Return (X, Y) of the center of cell containing provided text 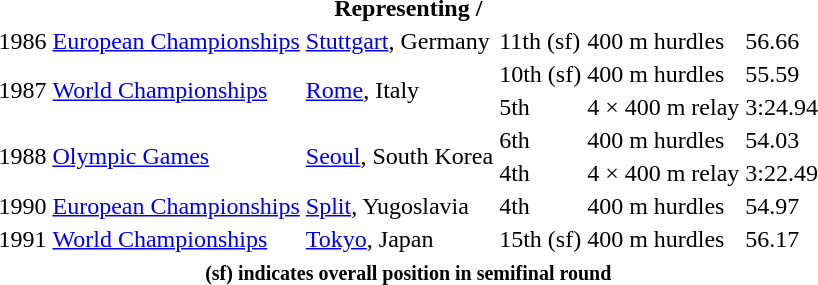
15th (sf) (540, 239)
Tokyo, Japan (399, 239)
Stuttgart, Germany (399, 41)
Olympic Games (176, 156)
Rome, Italy (399, 90)
Split, Yugoslavia (399, 206)
5th (540, 107)
11th (sf) (540, 41)
Seoul, South Korea (399, 156)
10th (sf) (540, 74)
6th (540, 140)
